Provide the [X, Y] coordinate of the cell's center where the given text is located.  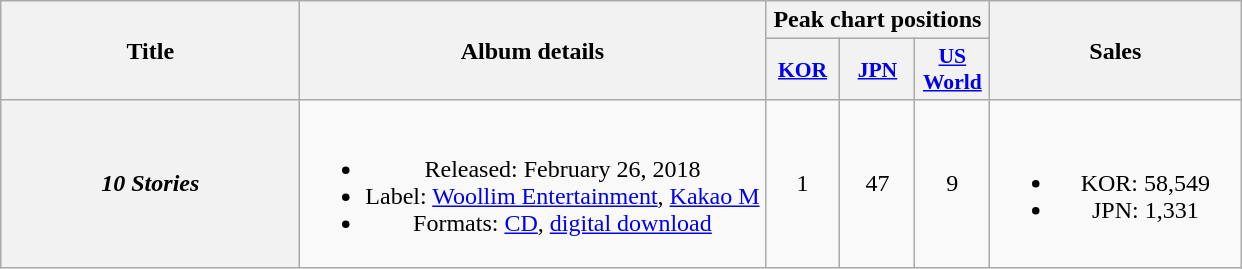
47 [878, 184]
Title [150, 50]
Album details [532, 50]
US World [952, 70]
JPN [878, 70]
1 [802, 184]
Released: February 26, 2018Label: Woollim Entertainment, Kakao MFormats: CD, digital download [532, 184]
10 Stories [150, 184]
KOR: 58,549JPN: 1,331 [1116, 184]
9 [952, 184]
Sales [1116, 50]
Peak chart positions [878, 20]
KOR [802, 70]
